Pinpoint the cell where the given text exists, returning its (X, Y) midpoint coordinate. 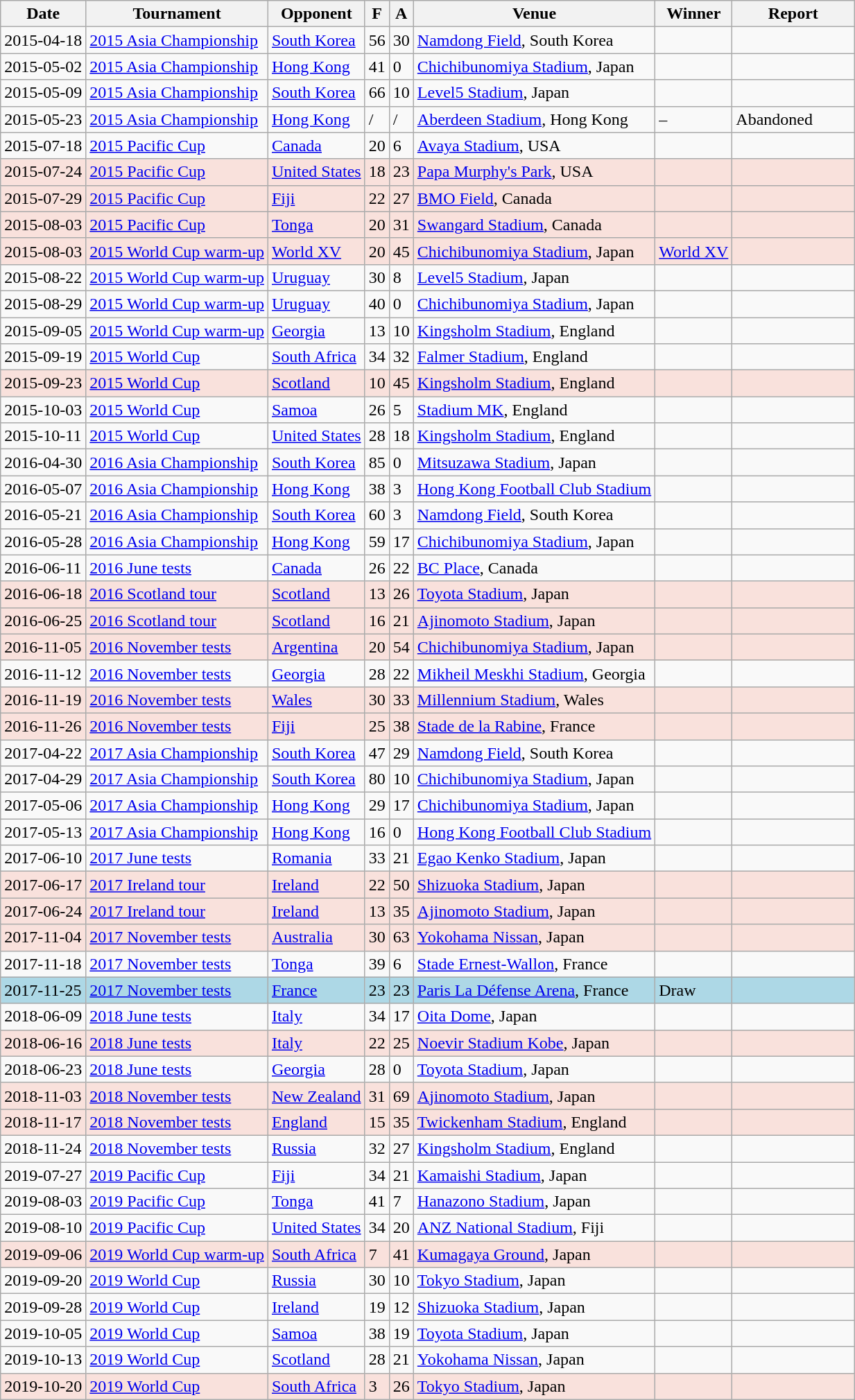
2015-09-05 (43, 331)
2016 June tests (178, 568)
A (401, 14)
2015-07-18 (43, 146)
2019-10-20 (43, 1386)
Hanazono Stadium, Japan (534, 1202)
85 (377, 463)
Avaya Stadium, USA (534, 146)
2019-07-27 (43, 1175)
Mitsuzawa Stadium, Japan (534, 463)
2016-11-05 (43, 647)
Aberdeen Stadium, Hong Kong (534, 119)
2016-11-26 (43, 726)
2016-04-30 (43, 463)
2015-04-18 (43, 40)
2017-05-13 (43, 832)
Opponent (316, 14)
2019 World Cup warm-up (178, 1254)
2015-07-29 (43, 198)
Oita Dome, Japan (534, 1017)
2019-10-05 (43, 1333)
2015-05-09 (43, 93)
2016-06-25 (43, 621)
2017-11-25 (43, 990)
2016-06-18 (43, 594)
2016-11-12 (43, 673)
Twickenham Stadium, England (534, 1122)
2019-09-20 (43, 1281)
2015-09-23 (43, 383)
2018-06-23 (43, 1069)
Millennium Stadium, Wales (534, 700)
8 (401, 277)
5 (401, 410)
Australia (316, 937)
Venue (534, 14)
2018-11-03 (43, 1096)
2017-06-24 (43, 911)
Kamaishi Stadium, Japan (534, 1175)
Egao Kenko Stadium, Japan (534, 858)
Draw (693, 990)
2015-05-02 (43, 67)
2019-08-03 (43, 1202)
2017-06-10 (43, 858)
Abandoned (793, 119)
2015-08-22 (43, 277)
F (377, 14)
56 (377, 40)
50 (401, 885)
60 (377, 515)
Romania (316, 858)
Stade de la Rabine, France (534, 726)
2017-11-04 (43, 937)
Report (793, 14)
Tournament (178, 14)
England (316, 1122)
Paris La Défense Arena, France (534, 990)
54 (401, 647)
2016-11-19 (43, 700)
Date (43, 14)
Falmer Stadium, England (534, 357)
Stade Ernest-Wallon, France (534, 964)
66 (377, 93)
2016-05-21 (43, 515)
2019-09-28 (43, 1307)
2017-11-18 (43, 964)
2016-05-28 (43, 542)
2018-06-09 (43, 1017)
2018-11-17 (43, 1122)
39 (377, 964)
2019-08-10 (43, 1228)
2015-05-23 (43, 119)
12 (401, 1307)
63 (401, 937)
2015-08-29 (43, 304)
2015-09-19 (43, 357)
2017 June tests (178, 858)
2015-10-03 (43, 410)
2016-06-11 (43, 568)
2018-06-16 (43, 1043)
BC Place, Canada (534, 568)
Winner (693, 14)
Papa Murphy's Park, USA (534, 172)
BMO Field, Canada (534, 198)
2017-05-06 (43, 806)
– (693, 119)
2016-05-07 (43, 489)
2018-11-24 (43, 1148)
Swangard Stadium, Canada (534, 225)
Argentina (316, 647)
2017-06-17 (43, 885)
2015-10-11 (43, 436)
Wales (316, 700)
2017-04-22 (43, 752)
Noevir Stadium Kobe, Japan (534, 1043)
59 (377, 542)
80 (377, 779)
2015-07-24 (43, 172)
Kumagaya Ground, Japan (534, 1254)
Mikheil Meskhi Stadium, Georgia (534, 673)
France (316, 990)
ANZ National Stadium, Fiji (534, 1228)
15 (377, 1122)
2017-04-29 (43, 779)
69 (401, 1096)
2019-10-13 (43, 1360)
47 (377, 752)
2019-09-06 (43, 1254)
40 (377, 304)
Stadium MK, England (534, 410)
New Zealand (316, 1096)
